Pinpoint the cell where the given text exists, returning its (x, y) midpoint coordinate. 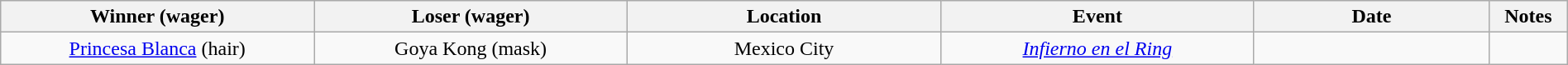
Goya Kong (mask) (471, 48)
Date (1371, 17)
Princesa Blanca (hair) (157, 48)
Notes (1528, 17)
Location (784, 17)
Event (1097, 17)
Loser (wager) (471, 17)
Infierno en el Ring (1097, 48)
Winner (wager) (157, 17)
Mexico City (784, 48)
